Search for the cell housing the specified text and yield its (x, y) center coordinate. 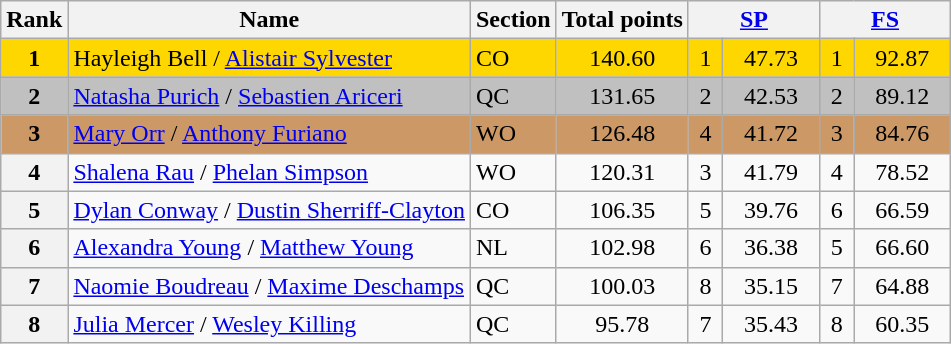
66.60 (902, 248)
Natasha Purich / Sebastien Ariceri (270, 96)
41.72 (772, 134)
Dylan Conway / Dustin Sherriff-Clayton (270, 210)
100.03 (622, 286)
Name (270, 20)
64.88 (902, 286)
Mary Orr / Anthony Furiano (270, 134)
60.35 (902, 324)
NL (513, 248)
Hayleigh Bell / Alistair Sylvester (270, 58)
131.65 (622, 96)
Naomie Boudreau / Maxime Deschamps (270, 286)
Shalena Rau / Phelan Simpson (270, 172)
106.35 (622, 210)
39.76 (772, 210)
35.43 (772, 324)
36.38 (772, 248)
35.15 (772, 286)
95.78 (622, 324)
FS (884, 20)
140.60 (622, 58)
Alexandra Young / Matthew Young (270, 248)
47.73 (772, 58)
92.87 (902, 58)
Rank (34, 20)
41.79 (772, 172)
Total points (622, 20)
Julia Mercer / Wesley Killing (270, 324)
42.53 (772, 96)
120.31 (622, 172)
102.98 (622, 248)
78.52 (902, 172)
89.12 (902, 96)
126.48 (622, 134)
66.59 (902, 210)
84.76 (902, 134)
Section (513, 20)
SP (754, 20)
